Search for the cell housing the specified text and yield its [x, y] center coordinate. 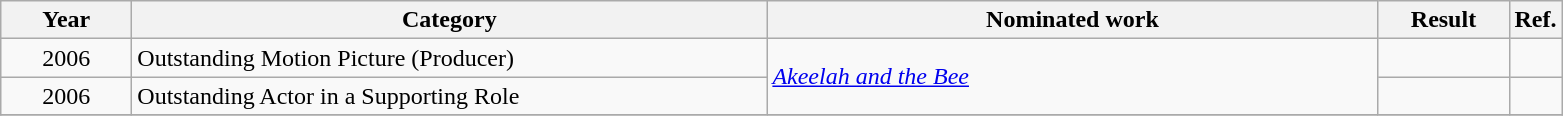
Outstanding Motion Picture (Producer) [450, 58]
Outstanding Actor in a Supporting Role [450, 96]
Nominated work [1072, 20]
Year [66, 20]
Akeelah and the Bee [1072, 77]
Category [450, 20]
Result [1444, 20]
Ref. [1536, 20]
